Capture the cell that displays the provided text and extract its (x, y) central coordinate. 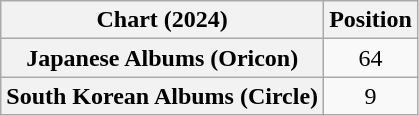
Position (371, 20)
Japanese Albums (Oricon) (162, 58)
9 (371, 96)
South Korean Albums (Circle) (162, 96)
Chart (2024) (162, 20)
64 (371, 58)
